For the text-containing cell, return its midpoint in (X, Y) coordinate format. 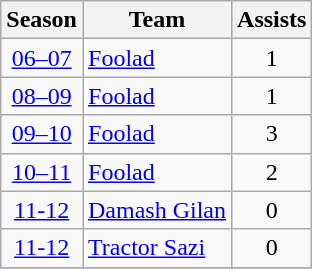
3 (272, 134)
Damash Gilan (156, 210)
08–09 (42, 96)
Team (156, 20)
Season (42, 20)
2 (272, 172)
10–11 (42, 172)
Tractor Sazi (156, 248)
09–10 (42, 134)
Assists (272, 20)
06–07 (42, 58)
